Pinpoint the cell where the given text exists, returning its (x, y) midpoint coordinate. 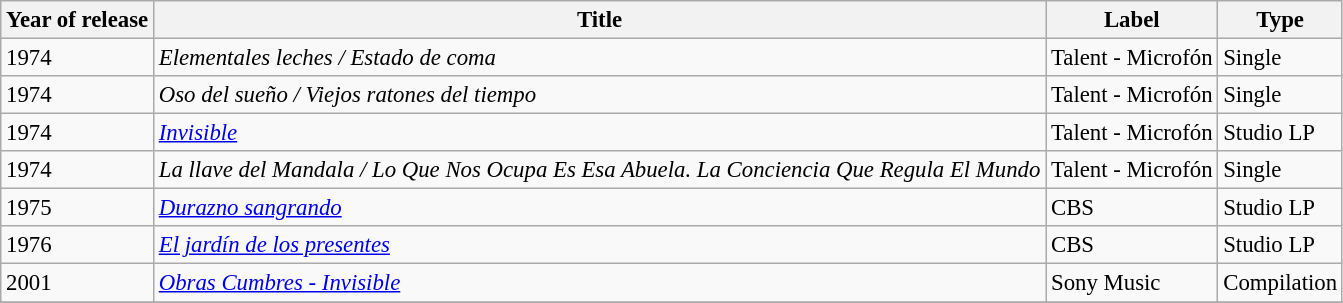
Oso del sueño / Viejos ratones del tiempo (599, 95)
Invisible (599, 133)
Obras Cumbres - Invisible (599, 283)
La llave del Mandala / Lo Que Nos Ocupa Es Esa Abuela. La Conciencia Que Regula El Mundo (599, 170)
Compilation (1280, 283)
Durazno sangrando (599, 208)
Elementales leches / Estado de coma (599, 58)
El jardín de los presentes (599, 245)
Year of release (78, 20)
2001 (78, 283)
Type (1280, 20)
Title (599, 20)
Label (1132, 20)
1976 (78, 245)
1975 (78, 208)
Sony Music (1132, 283)
